Scan for the cell matching the given text and deliver its (X, Y) coordinate at center. 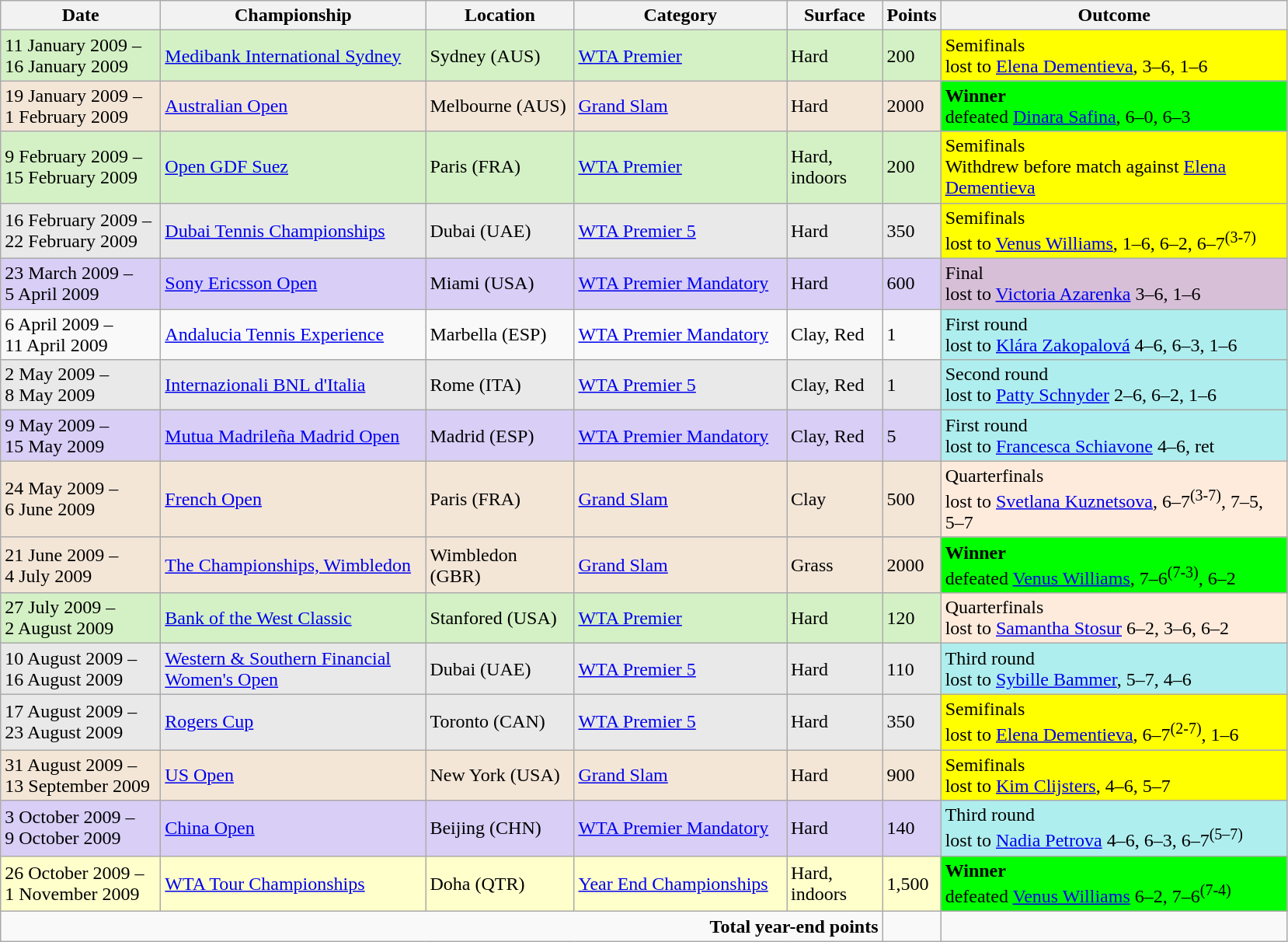
9 May 2009 –15 May 2009 (81, 435)
Category (681, 16)
Melbourne (AUS) (500, 106)
Outcome (1114, 16)
French Open (294, 499)
Beijing (CHN) (500, 829)
Date (81, 16)
17 August 2009 –23 August 2009 (81, 722)
Total year-end points (441, 926)
110 (912, 668)
Winner defeated Dinara Safina, 6–0, 6–3 (1114, 106)
Australian Open (294, 106)
Championship (294, 16)
Quarterfinals lost to Svetlana Kuznetsova, 6–7(3-7), 7–5, 5–7 (1114, 499)
Andalucia Tennis Experience (294, 334)
Medibank International Sydney (294, 56)
500 (912, 499)
120 (912, 619)
Marbella (ESP) (500, 334)
Clay (834, 499)
Madrid (ESP) (500, 435)
The Championships, Wimbledon (294, 565)
Internazionali BNL d'Italia (294, 386)
23 March 2009 –5 April 2009 (81, 284)
Winner defeated Venus Williams, 7–6(7-3), 6–2 (1114, 565)
Rogers Cup (294, 722)
Semifinals Withdrew before match against Elena Dementieva (1114, 167)
Semifinals lost to Kim Clijsters, 4–6, 5–7 (1114, 776)
Second round lost to Patty Schnyder 2–6, 6–2, 1–6 (1114, 386)
6 April 2009 –11 April 2009 (81, 334)
Dubai Tennis Championships (294, 231)
900 (912, 776)
New York (USA) (500, 776)
27 July 2009 –2 August 2009 (81, 619)
11 January 2009 –16 January 2009 (81, 56)
Semifinals lost to Venus Williams, 1–6, 6–2, 6–7(3-7) (1114, 231)
Semifinals lost to Elena Dementieva, 3–6, 1–6 (1114, 56)
Sydney (AUS) (500, 56)
31 August 2009 –13 September 2009 (81, 776)
Open GDF Suez (294, 167)
16 February 2009 –22 February 2009 (81, 231)
Toronto (CAN) (500, 722)
China Open (294, 829)
First round lost to Klára Zakopalová 4–6, 6–3, 1–6 (1114, 334)
Miami (USA) (500, 284)
21 June 2009 –4 July 2009 (81, 565)
Western & Southern FinancialWomen's Open (294, 668)
Quarterfinals lost to Samantha Stosur 6–2, 3–6, 6–2 (1114, 619)
2 May 2009 –8 May 2009 (81, 386)
Location (500, 16)
26 October 2009 –1 November 2009 (81, 884)
First round lost to Francesca Schiavone 4–6, ret (1114, 435)
Doha (QTR) (500, 884)
Grass (834, 565)
19 January 2009 –1 February 2009 (81, 106)
US Open (294, 776)
3 October 2009 –9 October 2009 (81, 829)
Semifinals lost to Elena Dementieva, 6–7(2-7), 1–6 (1114, 722)
Finallost to Victoria Azarenka 3–6, 1–6 (1114, 284)
Bank of the West Classic (294, 619)
Third round lost to Nadia Petrova 4–6, 6–3, 6–7(5–7) (1114, 829)
Surface (834, 16)
140 (912, 829)
Sony Ericsson Open (294, 284)
1,500 (912, 884)
24 May 2009 –6 June 2009 (81, 499)
10 August 2009 –16 August 2009 (81, 668)
Winner defeated Venus Williams 6–2, 7–6(7-4) (1114, 884)
Wimbledon (GBR) (500, 565)
WTA Tour Championships (294, 884)
Mutua Madrileña Madrid Open (294, 435)
Points (912, 16)
Stanfored (USA) (500, 619)
Rome (ITA) (500, 386)
600 (912, 284)
9 February 2009 –15 February 2009 (81, 167)
Year End Championships (681, 884)
Third round lost to Sybille Bammer, 5–7, 4–6 (1114, 668)
5 (912, 435)
